Determine the [x, y] coordinate at the center of the cell enclosing the given text.  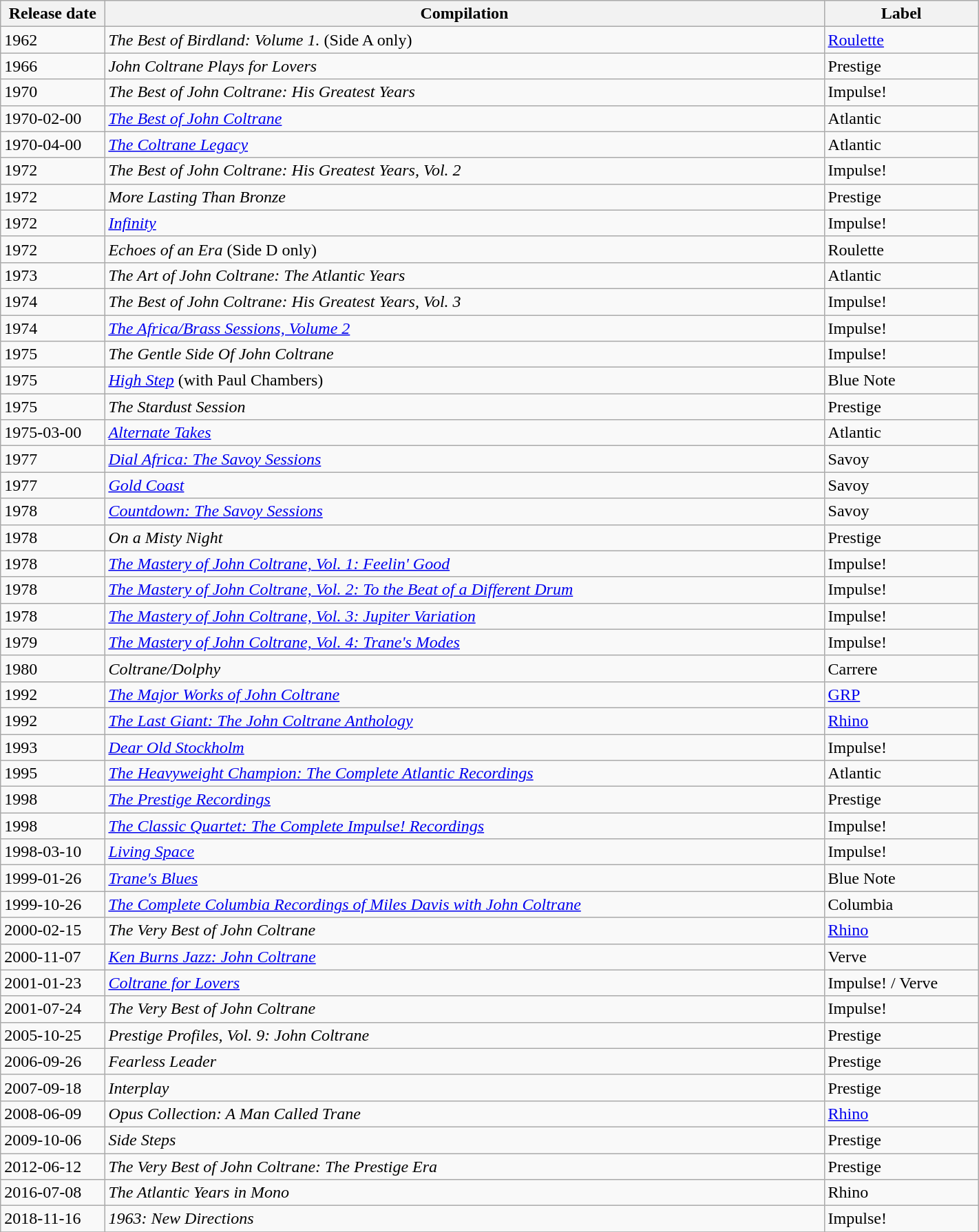
Release date [52, 14]
Side Steps [464, 1140]
Fearless Leader [464, 1061]
2000-02-15 [52, 931]
Coltrane/Dolphy [464, 668]
Ken Burns Jazz: John Coltrane [464, 957]
1975-03-00 [52, 433]
1980 [52, 668]
Opus Collection: A Man Called Trane [464, 1114]
1970-02-00 [52, 118]
Impulse! / Verve [901, 983]
The Classic Quartet: The Complete Impulse! Recordings [464, 826]
Alternate Takes [464, 433]
2006-09-26 [52, 1061]
2012-06-12 [52, 1167]
The Gentle Side Of John Coltrane [464, 354]
Verve [901, 957]
2001-07-24 [52, 1009]
1973 [52, 275]
Trane's Blues [464, 878]
1970 [52, 92]
The Mastery of John Coltrane, Vol. 4: Trane's Modes [464, 642]
1999-10-26 [52, 904]
The Major Works of John Coltrane [464, 694]
The Complete Columbia Recordings of Miles Davis with John Coltrane [464, 904]
The Prestige Recordings [464, 800]
1963: New Directions [464, 1219]
1999-01-26 [52, 878]
Carrere [901, 668]
On a Misty Night [464, 538]
2009-10-06 [52, 1140]
2000-11-07 [52, 957]
The Heavyweight Champion: The Complete Atlantic Recordings [464, 774]
Countdown: The Savoy Sessions [464, 511]
2008-06-09 [52, 1114]
1962 [52, 40]
The Very Best of John Coltrane: The Prestige Era [464, 1167]
The Mastery of John Coltrane, Vol. 2: To the Beat of a Different Drum [464, 590]
Living Space [464, 852]
The Mastery of John Coltrane, Vol. 1: Feelin' Good [464, 564]
Compilation [464, 14]
The Stardust Session [464, 407]
The Best of John Coltrane: His Greatest Years [464, 92]
High Step (with Paul Chambers) [464, 381]
The Atlantic Years in Mono [464, 1193]
1993 [52, 747]
1995 [52, 774]
Gold Coast [464, 485]
Dial Africa: The Savoy Sessions [464, 459]
The Best of Birdland: Volume 1. (Side A only) [464, 40]
The Best of John Coltrane [464, 118]
Dear Old Stockholm [464, 747]
1970-04-00 [52, 145]
The Art of John Coltrane: The Atlantic Years [464, 275]
The Best of John Coltrane: His Greatest Years, Vol. 2 [464, 171]
The Best of John Coltrane: His Greatest Years, Vol. 3 [464, 301]
The Last Giant: The John Coltrane Anthology [464, 721]
2007-09-18 [52, 1087]
Echoes of an Era (Side D only) [464, 249]
1979 [52, 642]
The Coltrane Legacy [464, 145]
2001-01-23 [52, 983]
More Lasting Than Bronze [464, 197]
Coltrane for Lovers [464, 983]
Interplay [464, 1087]
The Africa/Brass Sessions, Volume 2 [464, 328]
Infinity [464, 223]
2018-11-16 [52, 1219]
1966 [52, 66]
1998-03-10 [52, 852]
2005-10-25 [52, 1035]
Columbia [901, 904]
Prestige Profiles, Vol. 9: John Coltrane [464, 1035]
GRP [901, 694]
Label [901, 14]
The Mastery of John Coltrane, Vol. 3: Jupiter Variation [464, 616]
John Coltrane Plays for Lovers [464, 66]
2016-07-08 [52, 1193]
